Output the (X, Y) coordinate of the center of the cell containing the given text.  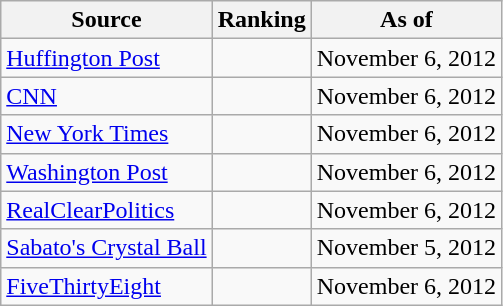
November 5, 2012 (406, 248)
FiveThirtyEight (106, 286)
New York Times (106, 134)
RealClearPolitics (106, 210)
Washington Post (106, 172)
Source (106, 20)
Huffington Post (106, 58)
CNN (106, 96)
Sabato's Crystal Ball (106, 248)
As of (406, 20)
Ranking (262, 20)
